Provide the (x, y) coordinate of the cell's center where the given text is located.  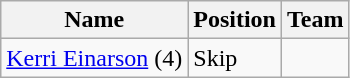
Team (316, 20)
Skip (235, 58)
Position (235, 20)
Name (94, 20)
Kerri Einarson (4) (94, 58)
